Detect which cell encompasses the target text, then output its [x, y] center coordinate. 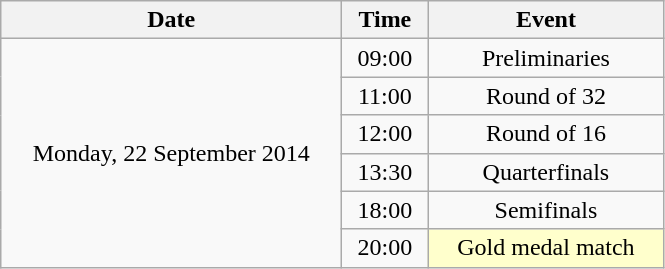
Semifinals [546, 210]
Gold medal match [546, 248]
Round of 32 [546, 96]
Preliminaries [546, 58]
Event [546, 20]
Date [172, 20]
Monday, 22 September 2014 [172, 153]
12:00 [385, 134]
18:00 [385, 210]
Time [385, 20]
Round of 16 [546, 134]
09:00 [385, 58]
20:00 [385, 248]
13:30 [385, 172]
11:00 [385, 96]
Quarterfinals [546, 172]
